Determine the (x, y) coordinate at the center of the cell enclosing the given text.  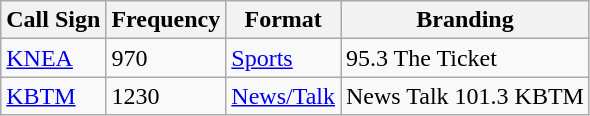
970 (166, 58)
News/Talk (284, 96)
Frequency (166, 20)
Branding (464, 20)
KBTM (54, 96)
95.3 The Ticket (464, 58)
KNEA (54, 58)
Call Sign (54, 20)
Format (284, 20)
Sports (284, 58)
News Talk 101.3 KBTM (464, 96)
1230 (166, 96)
